Return the (x, y) coordinate for the center point of the cell that contains the specified text.  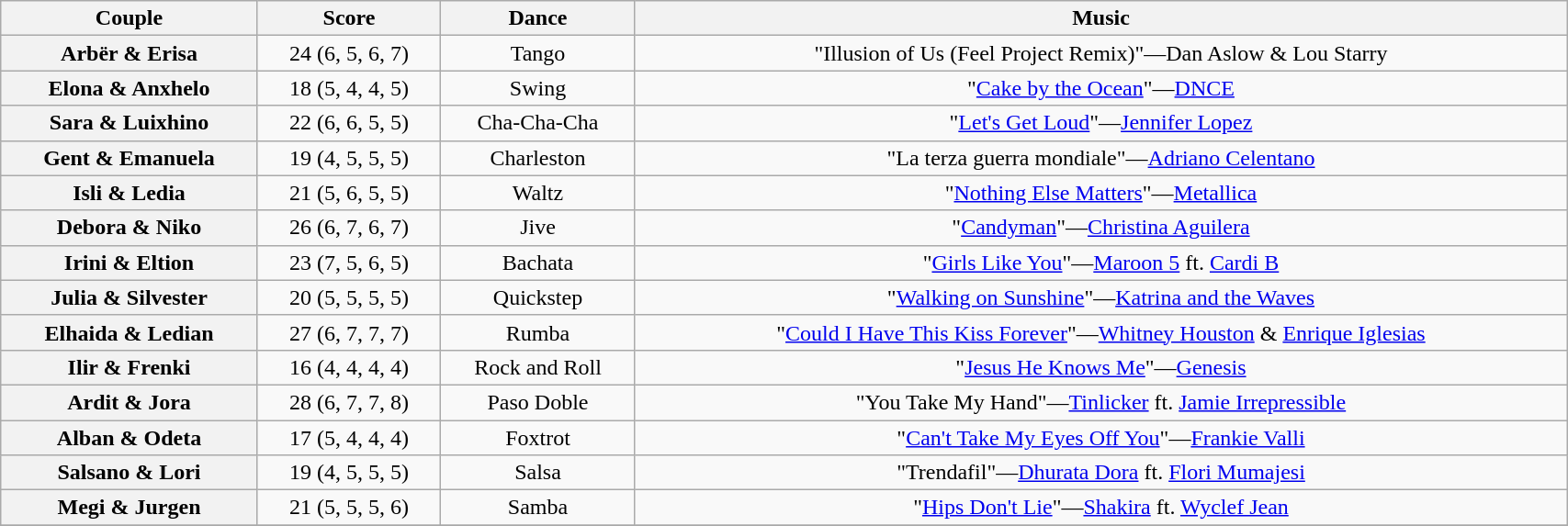
"Jesus He Knows Me"—Genesis (1100, 367)
"Can't Take My Eyes Off You"—Frankie Valli (1100, 438)
27 (6, 7, 7, 7) (349, 332)
28 (6, 7, 7, 8) (349, 402)
18 (5, 4, 4, 5) (349, 88)
Charleston (538, 158)
"Illusion of Us (Feel Project Remix)"—Dan Aslow & Lou Starry (1100, 53)
Arbër & Erisa (130, 53)
24 (6, 5, 6, 7) (349, 53)
Cha-Cha-Cha (538, 123)
16 (4, 4, 4, 4) (349, 367)
"La terza guerra mondiale"—Adriano Celentano (1100, 158)
"Nothing Else Matters"—Metallica (1100, 193)
Salsa (538, 473)
Elhaida & Ledian (130, 332)
Waltz (538, 193)
Irini & Eltion (130, 263)
"You Take My Hand"—Tinlicker ft. Jamie Irrepressible (1100, 402)
26 (6, 7, 6, 7) (349, 228)
20 (5, 5, 5, 5) (349, 297)
"Could I Have This Kiss Forever"—Whitney Houston & Enrique Iglesias (1100, 332)
Ardit & Jora (130, 402)
Rock and Roll (538, 367)
Score (349, 18)
Julia & Silvester (130, 297)
Jive (538, 228)
"Cake by the Ocean"—DNCE (1100, 88)
"Trendafil"—Dhurata Dora ft. Flori Mumajesi (1100, 473)
21 (5, 6, 5, 5) (349, 193)
Sara & Luixhino (130, 123)
Quickstep (538, 297)
Swing (538, 88)
Music (1100, 18)
23 (7, 5, 6, 5) (349, 263)
Rumba (538, 332)
Bachata (538, 263)
"Hips Don't Lie"—Shakira ft. Wyclef Jean (1100, 508)
Debora & Niko (130, 228)
Samba (538, 508)
22 (6, 6, 5, 5) (349, 123)
Ilir & Frenki (130, 367)
Gent & Emanuela (130, 158)
Couple (130, 18)
Foxtrot (538, 438)
17 (5, 4, 4, 4) (349, 438)
Isli & Ledia (130, 193)
"Candyman"—Christina Aguilera (1100, 228)
Dance (538, 18)
21 (5, 5, 5, 6) (349, 508)
Salsano & Lori (130, 473)
"Walking on Sunshine"—Katrina and the Waves (1100, 297)
Elona & Anxhelo (130, 88)
Megi & Jurgen (130, 508)
Tango (538, 53)
Paso Doble (538, 402)
"Girls Like You"—Maroon 5 ft. Cardi B (1100, 263)
"Let's Get Loud"—Jennifer Lopez (1100, 123)
Alban & Odeta (130, 438)
